Determine the [X, Y] coordinate at the center of the cell enclosing the given text.  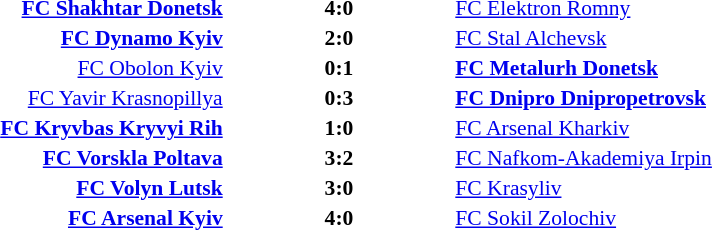
0:3 [340, 98]
2:0 [340, 38]
0:1 [340, 68]
1:0 [340, 128]
3:2 [340, 158]
3:0 [340, 188]
